Output the (x, y) coordinate of the center of the cell containing the given text.  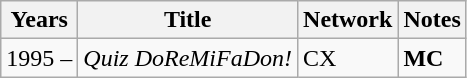
Notes (432, 20)
Years (40, 20)
MC (432, 58)
Title (188, 20)
1995 – (40, 58)
Network (348, 20)
CX (348, 58)
Quiz DoReMiFaDon! (188, 58)
